Search for the cell housing the specified text and yield its [x, y] center coordinate. 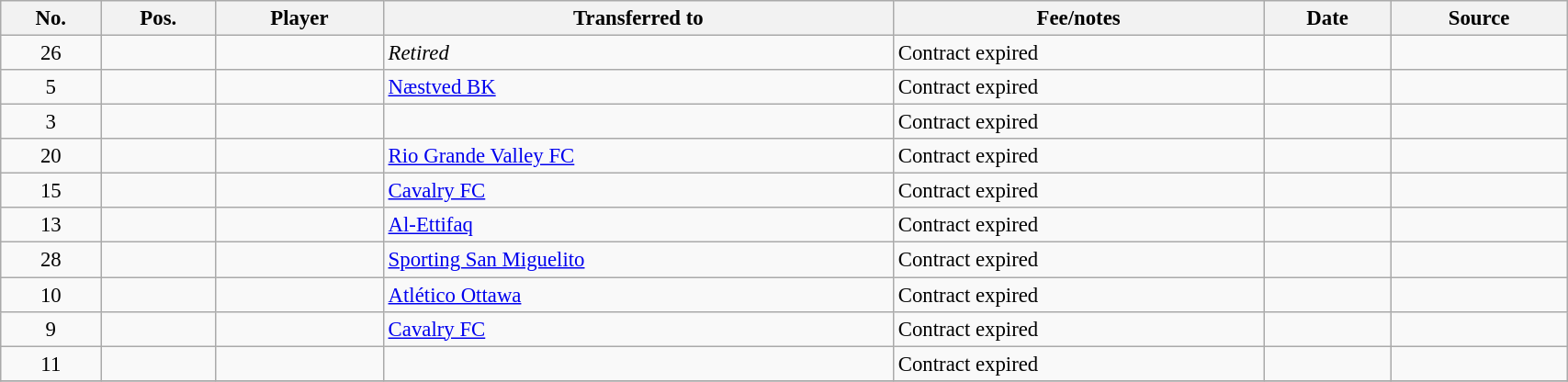
11 [51, 364]
Næstved BK [637, 87]
26 [51, 53]
3 [51, 122]
13 [51, 225]
Source [1479, 18]
28 [51, 260]
Retired [637, 53]
15 [51, 191]
Date [1328, 18]
5 [51, 87]
Sporting San Miguelito [637, 260]
10 [51, 295]
No. [51, 18]
Rio Grande Valley FC [637, 156]
Al-Ettifaq [637, 225]
Player [299, 18]
Fee/notes [1078, 18]
Atlético Ottawa [637, 295]
Pos. [158, 18]
Transferred to [637, 18]
9 [51, 329]
20 [51, 156]
